Determine the (X, Y) coordinate at the center of the cell enclosing the given text.  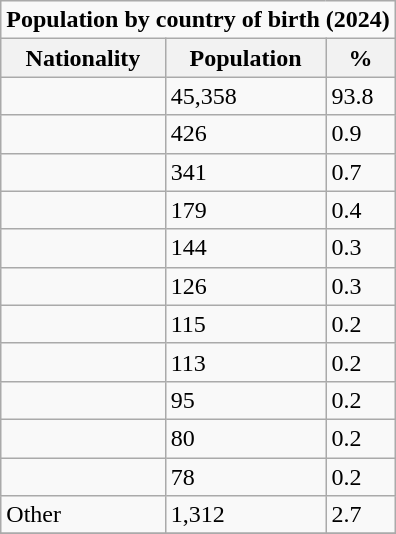
Population (246, 58)
93.8 (360, 96)
113 (246, 362)
95 (246, 400)
% (360, 58)
Other (83, 515)
426 (246, 134)
179 (246, 210)
1,312 (246, 515)
Population by country of birth (2024) (198, 20)
0.7 (360, 172)
2.7 (360, 515)
Nationality (83, 58)
45,358 (246, 96)
80 (246, 438)
115 (246, 324)
0.9 (360, 134)
144 (246, 248)
78 (246, 477)
0.4 (360, 210)
341 (246, 172)
126 (246, 286)
